Extract the (x, y) coordinate from the center of the cell holding the provided text.  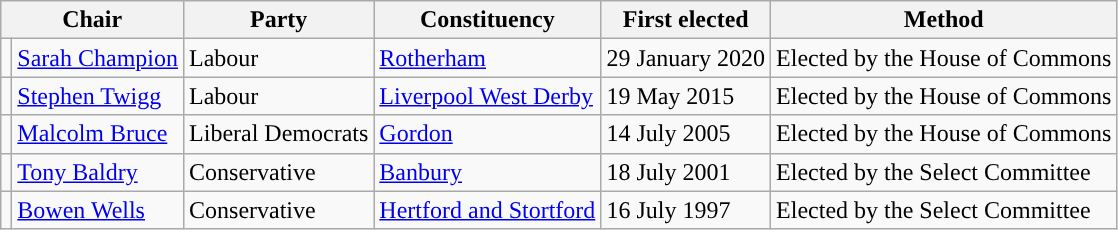
First elected (686, 20)
Liberal Democrats (279, 134)
Tony Baldry (98, 172)
Method (944, 20)
29 January 2020 (686, 58)
19 May 2015 (686, 96)
Party (279, 20)
Sarah Champion (98, 58)
18 July 2001 (686, 172)
Liverpool West Derby (488, 96)
Chair (92, 20)
Bowen Wells (98, 210)
Gordon (488, 134)
16 July 1997 (686, 210)
Banbury (488, 172)
Stephen Twigg (98, 96)
Malcolm Bruce (98, 134)
14 July 2005 (686, 134)
Rotherham (488, 58)
Hertford and Stortford (488, 210)
Constituency (488, 20)
